From the cell containing the given text, extract its center point as [x, y] coordinate. 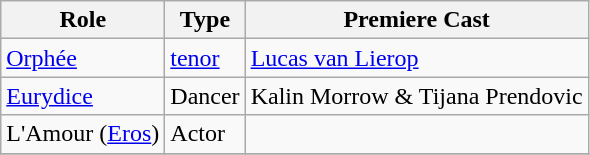
Premiere Cast [416, 20]
Orphée [83, 58]
Kalin Morrow & Tijana Prendovic [416, 96]
Lucas van Lierop [416, 58]
Eurydice [83, 96]
Actor [205, 134]
Type [205, 20]
L'Amour (Eros) [83, 134]
Role [83, 20]
tenor [205, 58]
Dancer [205, 96]
